Provide the (x, y) coordinate of the cell's center where the given text is located.  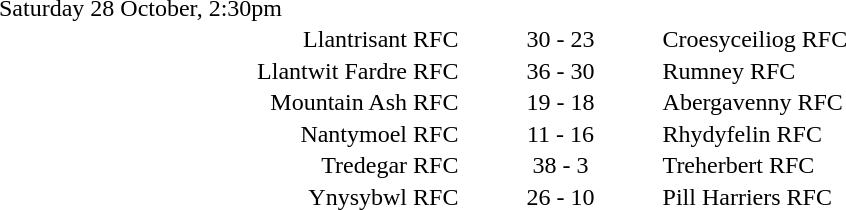
36 - 30 (560, 71)
38 - 3 (560, 165)
30 - 23 (560, 39)
11 - 16 (560, 134)
19 - 18 (560, 103)
